Return the (x, y) coordinate for the center point of the cell that contains the specified text.  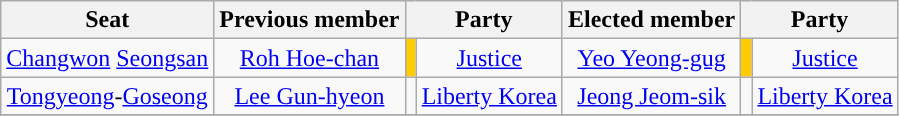
Tongyeong-Goseong (108, 96)
Yeo Yeong-gug (651, 58)
Roh Hoe-chan (310, 58)
Previous member (310, 20)
Jeong Jeom-sik (651, 96)
Changwon Seongsan (108, 58)
Seat (108, 20)
Lee Gun-hyeon (310, 96)
Elected member (651, 20)
